Scan for the cell matching the given text and deliver its (x, y) coordinate at center. 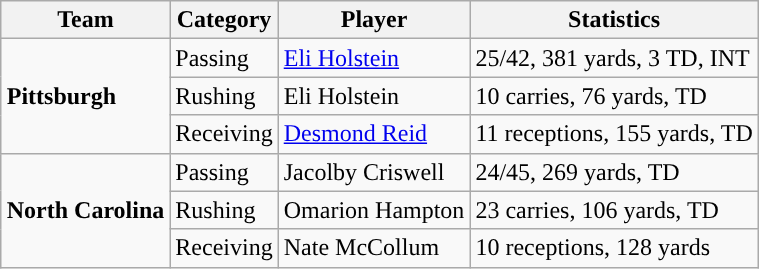
North Carolina (86, 210)
25/42, 381 yards, 3 TD, INT (614, 58)
Nate McCollum (374, 248)
Desmond Reid (374, 134)
Category (224, 20)
Statistics (614, 20)
24/45, 269 yards, TD (614, 172)
Pittsburgh (86, 96)
Omarion Hampton (374, 210)
11 receptions, 155 yards, TD (614, 134)
10 carries, 76 yards, TD (614, 96)
23 carries, 106 yards, TD (614, 210)
Player (374, 20)
10 receptions, 128 yards (614, 248)
Jacolby Criswell (374, 172)
Team (86, 20)
